From the cell containing the given text, extract its center point as [X, Y] coordinate. 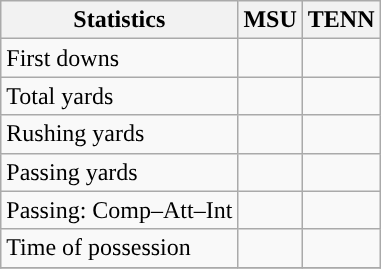
Total yards [120, 96]
Rushing yards [120, 134]
First downs [120, 58]
TENN [341, 20]
Statistics [120, 20]
MSU [270, 20]
Passing: Comp–Att–Int [120, 210]
Passing yards [120, 172]
Time of possession [120, 248]
